Pinpoint the cell where the given text exists, returning its (X, Y) midpoint coordinate. 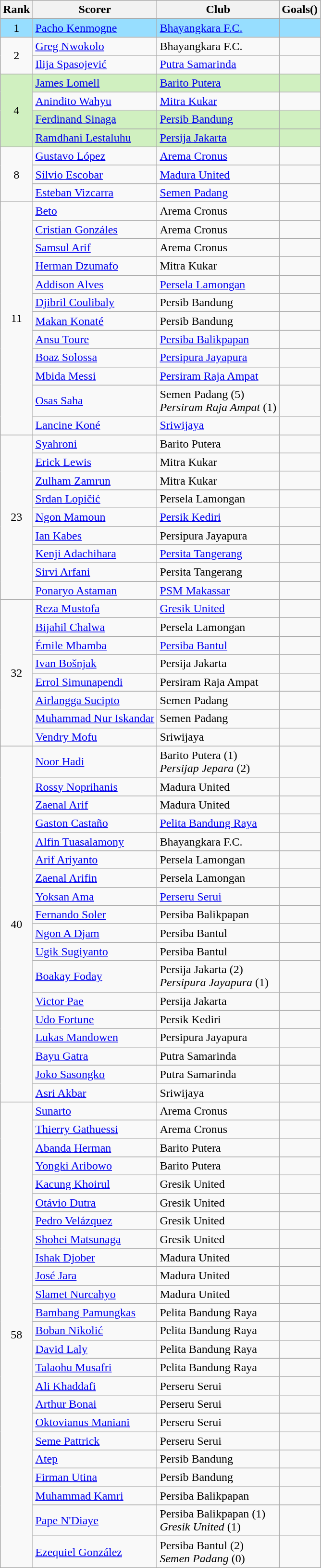
Seme Pattrick (95, 1440)
Udo Fortune (95, 1019)
Abanda Herman (95, 1148)
Fernando Soler (95, 915)
Émile Mbamba (95, 645)
James Lomell (95, 83)
Srđan Lopičić (95, 499)
Ugik Sugiyanto (95, 951)
Pedro Velázquez (95, 1221)
Goals() (300, 10)
Ian Kabes (95, 536)
Thierry Gathuessi (95, 1129)
Barito Putera (1)Persijap Jepara (2) (218, 761)
Anindito Wahyu (95, 101)
Slamet Nurcahyo (95, 1294)
40 (16, 924)
Ferdinand Sinaga (95, 119)
4 (16, 110)
Gaston Castaño (95, 823)
Asri Akbar (95, 1092)
Herman Dzumafo (95, 266)
Greg Nwokolo (95, 46)
Zulham Zamrun (95, 480)
Cristian Gonzáles (95, 230)
Ezequiel González (95, 1552)
58 (16, 1335)
Rank (16, 10)
Airlangga Sucipto (95, 700)
23 (16, 517)
Semen Padang (5)Persiram Raja Ampat (1) (218, 400)
Persiba Bantul (2)Semen Padang (0) (218, 1552)
Ramdhani Lestaluhu (95, 138)
Makan Konaté (95, 321)
Alfin Tuasalamony (95, 842)
Ivan Bošnjak (95, 664)
Kenji Adachihara (95, 554)
Beto (95, 211)
Ilija Spasojević (95, 64)
Bijahil Chalwa (95, 627)
Samsul Arif (95, 248)
Ponaryo Astaman (95, 591)
Djibril Coulibaly (95, 303)
Boakay Foday (95, 976)
11 (16, 318)
Addison Alves (95, 284)
Otávio Dutra (95, 1203)
Lukas Mandowen (95, 1038)
Arthur Bonai (95, 1404)
Mbida Messi (95, 376)
Ngon A Djam (95, 933)
Sílvio Escobar (95, 174)
Arif Ariyanto (95, 860)
Noor Hadi (95, 761)
Erick Lewis (95, 462)
Talaohu Musafri (95, 1367)
Boban Nikolić (95, 1331)
Yongki Aribowo (95, 1166)
Errol Simunapendi (95, 682)
Osas Saha (95, 400)
Ansu Toure (95, 339)
Rossy Noprihanis (95, 786)
Victor Pae (95, 1001)
David Laly (95, 1349)
Yoksan Ama (95, 897)
Firman Utina (95, 1478)
Persiba Balikpapan (1)Gresik United (1) (218, 1521)
Zaenal Arif (95, 805)
Sirvi Arfani (95, 572)
Joko Sasongko (95, 1074)
Shohei Matsunaga (95, 1239)
Muhammad Kamri (95, 1496)
Persija Jakarta (2)Persipura Jayapura (1) (218, 976)
Bambang Pamungkas (95, 1312)
Ngon Mamoun (95, 517)
8 (16, 174)
Syahroni (95, 444)
Gustavo López (95, 156)
Ishak Djober (95, 1258)
Club (218, 10)
2 (16, 55)
Ali Khaddafi (95, 1386)
Kacung Khoirul (95, 1184)
Bayu Gatra (95, 1056)
Atep (95, 1459)
Muhammad Nur Iskandar (95, 719)
32 (16, 673)
Vendry Mofu (95, 737)
Pape N'Diaye (95, 1521)
Scorer (95, 10)
Zaenal Arifin (95, 878)
Pacho Kenmogne (95, 28)
Boaz Solossa (95, 358)
José Jara (95, 1276)
Sunarto (95, 1111)
PSM Makassar (218, 591)
Esteban Vizcarra (95, 193)
Oktovianus Maniani (95, 1422)
Reza Mustofa (95, 609)
Lancine Koné (95, 425)
1 (16, 28)
